For the text-containing cell, return its midpoint in (x, y) coordinate format. 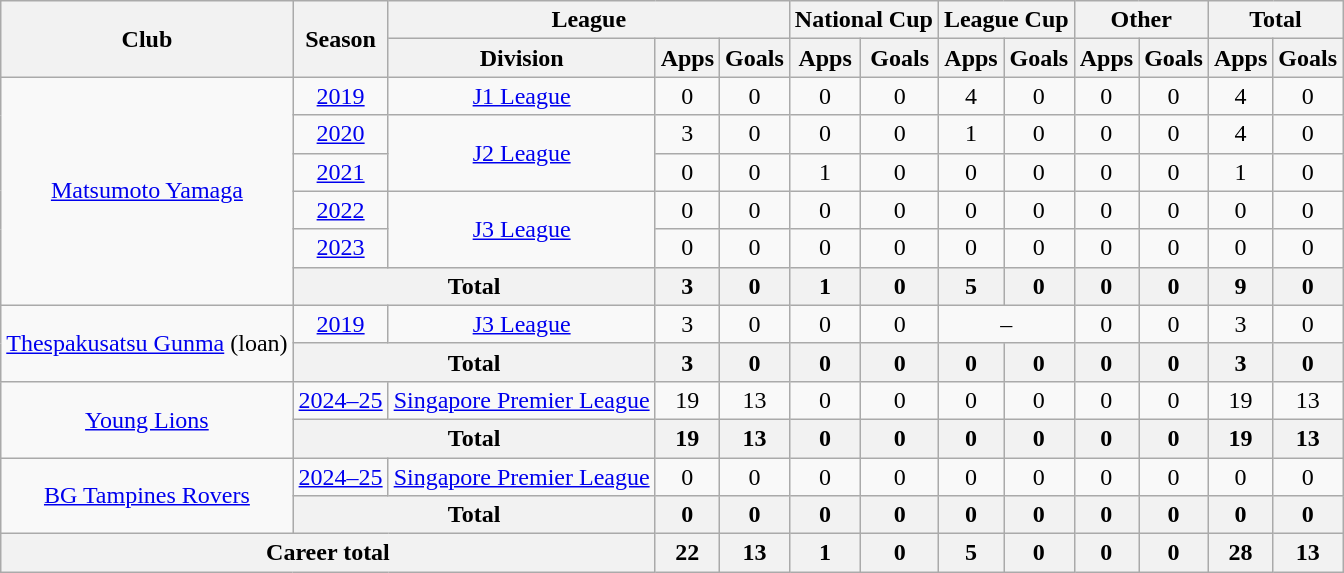
9 (1240, 286)
Other (1141, 20)
2021 (340, 172)
League Cup (1006, 20)
28 (1240, 553)
Career total (328, 553)
Division (522, 58)
National Cup (864, 20)
22 (687, 553)
2023 (340, 248)
Young Lions (147, 419)
2020 (340, 134)
Thespakusatsu Gunma (loan) (147, 343)
J2 League (522, 153)
Matsumoto Yamaga (147, 191)
BG Tampines Rovers (147, 496)
2022 (340, 210)
Season (340, 39)
– (1006, 324)
League (588, 20)
Club (147, 39)
J1 League (522, 96)
